From the cell containing the given text, extract its center point as (x, y) coordinate. 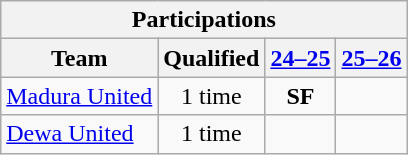
Team (80, 58)
25–26 (372, 58)
Qualified (212, 58)
24–25 (300, 58)
Dewa United (80, 134)
Madura United (80, 96)
Participations (204, 20)
SF (300, 96)
